Extract the [X, Y] coordinate from the center of the cell holding the provided text.  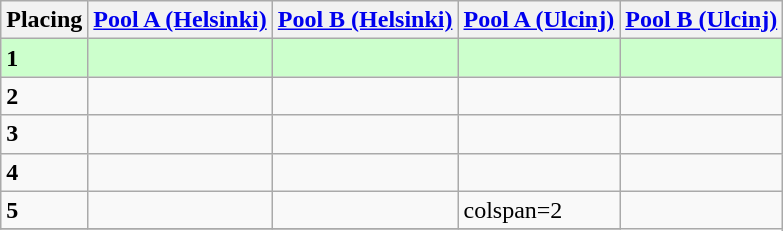
Pool B (Ulcinj) [702, 20]
Pool B (Helsinki) [365, 20]
Placing [44, 20]
2 [44, 96]
Pool A (Ulcinj) [539, 20]
4 [44, 172]
5 [44, 210]
Pool A (Helsinki) [180, 20]
3 [44, 134]
1 [44, 58]
colspan=2 [539, 210]
